Determine the (X, Y) coordinate at the center of the cell enclosing the given text.  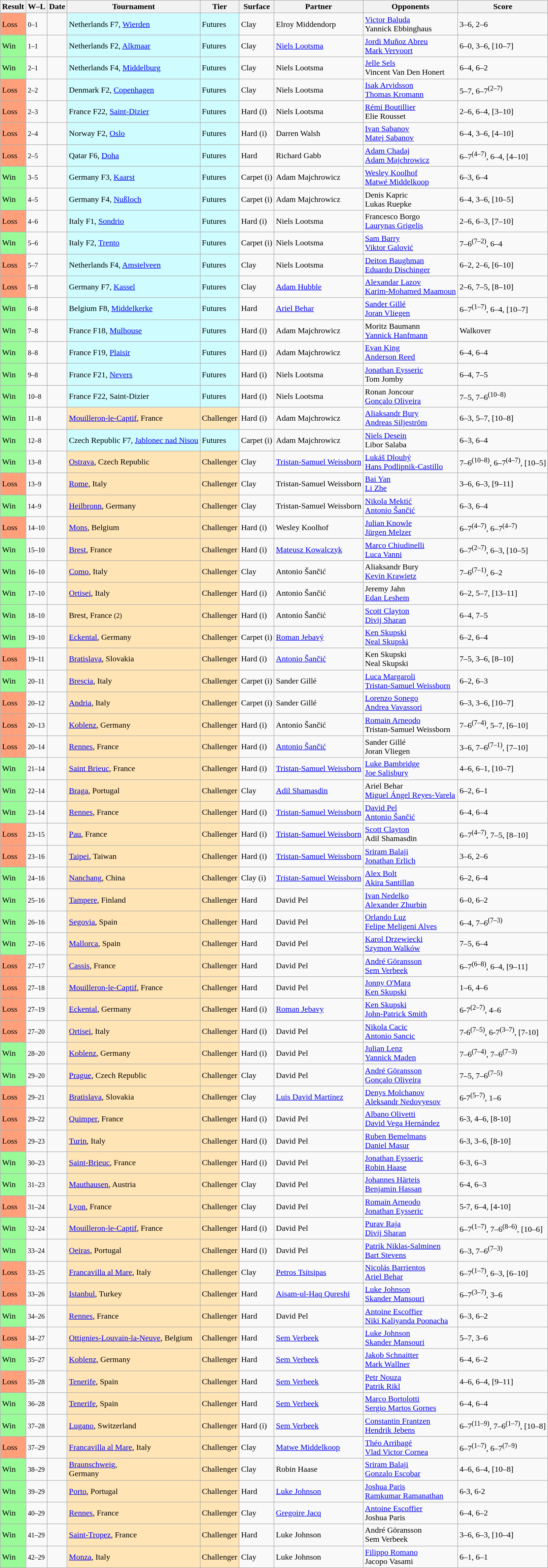
31–23 (36, 1185)
Prague, Czech Republic (133, 1075)
27–17 (36, 965)
8–8 (36, 353)
6–3, 6–2 (503, 1316)
31–24 (36, 1206)
Brest, France (133, 549)
Pau, France (133, 834)
7–8 (36, 330)
Gregoire Jacq (318, 1513)
Qatar F6, Doha (133, 155)
Purav Raja Divij Sharan (411, 1228)
Sriram Balaji Gonzalo Escobar (411, 1469)
Opponents (411, 7)
Joshua Paris Ramkumar Ramanathan (411, 1491)
17–10 (36, 593)
6–7(1–7), 6–4, [10–7] (503, 309)
3–6, 7–6(7–1), [7–10] (503, 746)
Lorenzo Sonego Andrea Vavassori (411, 703)
Victor Baluda Yannick Ebbinghaus (411, 24)
3–5 (36, 177)
23–14 (36, 812)
Jordi Muñoz Abreu Mark Vervoort (411, 46)
7–6(7–1), 6–2 (503, 571)
16–10 (36, 571)
Denmark F2, Copenhagen (133, 90)
Saint-Tropez, France (133, 1535)
38–29 (36, 1469)
Jelle Sels Vincent Van Den Honert (411, 68)
Jonathan Eysseric Tom Jomby (411, 374)
5-7, 6–4, [4-10] (503, 1206)
5–8 (36, 287)
3–6, 6–3, [9–11] (503, 484)
32–24 (36, 1228)
Cassis, France (133, 965)
Aliaksandr Bury Andreas Siljeström (411, 418)
Aliaksandr Bury Kevin Krawietz (411, 571)
20–12 (36, 703)
Romain Arneodo Tristan-Samuel Weissborn (411, 725)
27–20 (36, 1031)
Alexandar Lazov Karim-Mohamed Maamoun (411, 287)
David Pel Antonio Šančić (411, 812)
6–7(1–7), 6–3, [6–10] (503, 1272)
22–14 (36, 790)
Nikola Cacic Antonio Sancic (411, 1031)
Julian Lenz Yannick Maden (411, 1053)
Patrik Niklas-Salminen Bart Stevens (411, 1250)
Como, Italy (133, 571)
Théo Arribagé Vlad Victor Cornea (411, 1447)
Scott Clayton Divij Sharan (411, 615)
Belgium F8, Middelkerke (133, 309)
29–22 (36, 1119)
Ken Skupski John-Patrick Smith (411, 1010)
20–14 (36, 746)
11–8 (36, 418)
5–7, 6–7(2–7) (503, 90)
6–2, 2–6, [6–10] (503, 265)
7–6(10–8), 6–7(4–7), [10–5] (503, 462)
Jakob Schnaitter Mark Wallner (411, 1360)
Elroy Middendorp (318, 24)
Score (503, 7)
Scott Clayton Adil Shamasdin (411, 834)
36–28 (36, 1403)
Istanbul, Turkey (133, 1294)
20–13 (36, 725)
Constantin Frantzen Hendrik Jebens (411, 1426)
6-3, 6-2 (503, 1491)
6–0, 6–2 (503, 900)
6-7(2–7), 4–6 (503, 1010)
Nikola Mektić Antonio Šančić (411, 506)
29–21 (36, 1097)
6-3, 4–6, [8-10] (503, 1119)
2–2 (36, 90)
Sriram Balaji Jonathan Erlich (411, 856)
7–5, 7–6(10–8) (503, 396)
6–2, 6–1 (503, 790)
Moritz Baumann Yannick Hanfmann (411, 330)
Segovia, Spain (133, 921)
Netherlands F4, Amstelveen (133, 265)
Germany F3, Kaarst (133, 177)
Tampere, Finland (133, 900)
Oeiras, Portugal (133, 1250)
Evan King Anderson Reed (411, 353)
Antoine Escoffier Joshua Paris (411, 1513)
6–3, 3–6, [10–7] (503, 703)
29–20 (36, 1075)
Jeremy Jahn Edan Leshem (411, 593)
Saint Brieuc, France (133, 769)
Jonny O'Mara Ken Skupski (411, 987)
37–28 (36, 1426)
6–2, 6–3 (503, 681)
Netherlands F4, Middelburg (133, 68)
Tier (219, 7)
Antoine Escoffier Niki Kaliyanda Poonacha (411, 1316)
Sam Barry Viktor Galović (411, 243)
Roman Jebavy (318, 1010)
27–19 (36, 1010)
3–6, 6–3, [10–4] (503, 1535)
Turin, Italy (133, 1141)
6–7(11–9), 7–6(1–7), [10–8] (503, 1426)
7–6(7–4), 7–6(7–3) (503, 1053)
W–L (36, 7)
Denys Molchanov Aleksandr Nedovyesov (411, 1097)
37–29 (36, 1447)
Ostrava, Czech Republic (133, 462)
Heilbronn, Germany (133, 506)
Alex Bolt Akira Santillan (411, 878)
6–3, 7–6(7–3) (503, 1250)
Clay (i) (257, 878)
6–3, 5–7, [10–8] (503, 418)
34–27 (36, 1338)
9–8 (36, 374)
6–4, 3–6, [10–5] (503, 199)
Deiton Baughman Eduardo Dischinger (411, 265)
Andria, Italy (133, 703)
Norway F2, Oslo (133, 133)
2–3 (36, 112)
13–9 (36, 484)
14–10 (36, 528)
Nicolás Barrientos Ariel Behar (411, 1272)
Albano Olivetti David Vega Hernández (411, 1119)
Luis David Martínez (318, 1097)
Matwe Middelkoop (318, 1447)
4–6 (36, 221)
Bai Yan Li Zhe (411, 484)
4–6, 6–1, [10–7] (503, 769)
Ariel Behar Miguel Ángel Reyes-Varela (411, 790)
Romain Arneodo Jonathan Eysseric (411, 1206)
6–2, 5–7, [13–11] (503, 593)
30–23 (36, 1162)
Aisam-ul-Haq Qureshi (318, 1294)
France F21, Nevers (133, 374)
6–4, 7–6(7–3) (503, 921)
Quimper, France (133, 1119)
6–7(2–7), 6–3, [10–5] (503, 549)
6-4, 6–3 (503, 1185)
Francesco Borgo Laurynas Grigelis (411, 221)
6–4, 3–6, [4–10] (503, 133)
Mons, Belgium (133, 528)
2–1 (36, 68)
24–16 (36, 878)
Date (57, 7)
Braunschweig, Germany (133, 1469)
39–29 (36, 1491)
23–16 (36, 856)
41–29 (36, 1535)
Karol Drzewiecki Szymon Walków (411, 944)
Brescia, Italy (133, 681)
7–5, 3–6, [8–10] (503, 659)
1–6, 4–6 (503, 987)
Adam Chadaj Adam Majchrowicz (411, 155)
Partner (318, 7)
35–27 (36, 1360)
Mateusz Kowalczyk (318, 549)
Darren Walsh (318, 133)
6–1, 6–1 (503, 1557)
35–28 (36, 1382)
29–23 (36, 1141)
Lyon, France (133, 1206)
Walkover (503, 330)
7-6(7–5), 6-7(3–7), [7-10] (503, 1031)
0–1 (36, 24)
5–6 (36, 243)
6-7(5–7), 1–6 (503, 1097)
Netherlands F7, Wierden (133, 24)
26–16 (36, 921)
33–24 (36, 1250)
14–9 (36, 506)
Germany F7, Kassel (133, 287)
Rémi Boutillier Elie Rousset (411, 112)
Denis Kapric Lukas Ruepke (411, 199)
20–11 (36, 681)
Julian Knowle Jürgen Melzer (411, 528)
2–5 (36, 155)
2–6, 6–3, [7–10] (503, 221)
6–7(4–7), 6–4, [4–10] (503, 155)
Porto, Portugal (133, 1491)
Orlando Luz Felipe Meligeni Alves (411, 921)
Taipei, Taiwan (133, 856)
25–16 (36, 900)
19–11 (36, 659)
France F18, Mulhouse (133, 330)
Isak Arvidsson Thomas Kromann (411, 90)
6–8 (36, 309)
10–8 (36, 396)
19–10 (36, 637)
Johannes Härteis Benjamin Hassan (411, 1185)
2–6, 6–4, [3–10] (503, 112)
Niels Desein Libor Salaba (411, 440)
33–26 (36, 1294)
42–29 (36, 1557)
Wesley Koolhof Matwé Middelkoop (411, 177)
23–15 (36, 834)
Marco Chiudinelli Luca Vanni (411, 549)
Tournament (133, 7)
28–20 (36, 1053)
Luca Margaroli Tristan-Samuel Weissborn (411, 681)
6–7(1–7), 7–6(8–6), [10–6] (503, 1228)
27–18 (36, 987)
6–0, 3–6, [10–7] (503, 46)
Ruben Bemelmans Daniel Masur (411, 1141)
Braga, Portugal (133, 790)
4–5 (36, 199)
Adam Hubble (318, 287)
Mauthausen, Austria (133, 1185)
Adil Shamasdin (318, 790)
7–6(7–4), 5–7, [6–10] (503, 725)
21–14 (36, 769)
33–25 (36, 1272)
Lukáš Dlouhý Hans Podlipnik-Castillo (411, 462)
Nanchang, China (133, 878)
Saint-Brieuc, France (133, 1162)
4–6, 6–4, [10–8] (503, 1469)
France F19, Plaisir (133, 353)
6-3, 3–6, [8-10] (503, 1141)
15–10 (36, 549)
Roman Jebavý (318, 637)
7–5, 7–6(7–5) (503, 1075)
Lugano, Switzerland (133, 1426)
Filippo Romano Jacopo Vasami (411, 1557)
Brest, France (2) (133, 615)
27–16 (36, 944)
André Göransson Gonçalo Oliveira (411, 1075)
Ivan Sabanov Matej Sabanov (411, 133)
6–7(3–7), 3–6 (503, 1294)
Czech Republic F7, Jablonec nad Nisou (133, 440)
Luke Bambridge Joe Salisbury (411, 769)
Germany F4, Nußloch (133, 199)
Rome, Italy (133, 484)
Jonathan Eysseric Robin Haase (411, 1162)
Italy F1, Sondrio (133, 221)
Monza, Italy (133, 1557)
Wesley Koolhof (318, 528)
6–7(1–7), 6–7(7–9) (503, 1447)
2–6, 7–5, [8–10] (503, 287)
34–26 (36, 1316)
Petr Nouza Patrik Rikl (411, 1382)
40–29 (36, 1513)
2–4 (36, 133)
Marco Bortolotti Sergio Martos Gornes (411, 1403)
Mallorca, Spain (133, 944)
Result (13, 7)
4–6, 6–4, [9–11] (503, 1382)
Ariel Behar (318, 309)
Petros Tsitsipas (318, 1272)
6-3, 6–3 (503, 1162)
Richard Gabb (318, 155)
Netherlands F2, Alkmaar (133, 46)
6–7(6–8), 6–4, [9–11] (503, 965)
Robin Haase (318, 1469)
6–7(4–7), 7–5, [8–10] (503, 834)
Ronan Joncour Gonçalo Oliveira (411, 396)
Italy F2, Trento (133, 243)
1–1 (36, 46)
13–8 (36, 462)
7–6(7–2), 6–4 (503, 243)
18–10 (36, 615)
Ivan Nedelko Alexander Zhurbin (411, 900)
6–7(4–7), 6–7(4–7) (503, 528)
5–7, 3–6 (503, 1338)
Surface (257, 7)
12–8 (36, 440)
Ottignies-Louvain-la-Neuve, Belgium (133, 1338)
5–7 (36, 265)
7–5, 6–4 (503, 944)
